Locate the cell with the specified text and output its (X, Y) center coordinate. 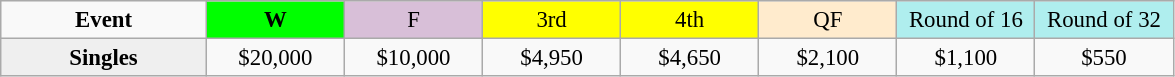
W (275, 20)
$2,100 (828, 58)
$1,100 (966, 58)
$10,000 (413, 58)
Round of 32 (1104, 20)
3rd (552, 20)
$4,650 (690, 58)
QF (828, 20)
F (413, 20)
Event (104, 20)
$4,950 (552, 58)
Singles (104, 58)
$550 (1104, 58)
4th (690, 20)
$20,000 (275, 58)
Round of 16 (966, 20)
